Capture the cell that displays the provided text and extract its [X, Y] central coordinate. 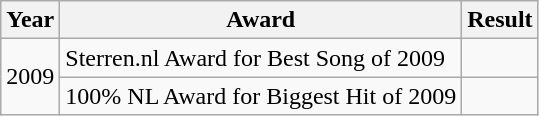
2009 [30, 77]
Result [500, 20]
100% NL Award for Biggest Hit of 2009 [261, 96]
Year [30, 20]
Award [261, 20]
Sterren.nl Award for Best Song of 2009 [261, 58]
